Output the [x, y] coordinate of the center of the cell containing the given text.  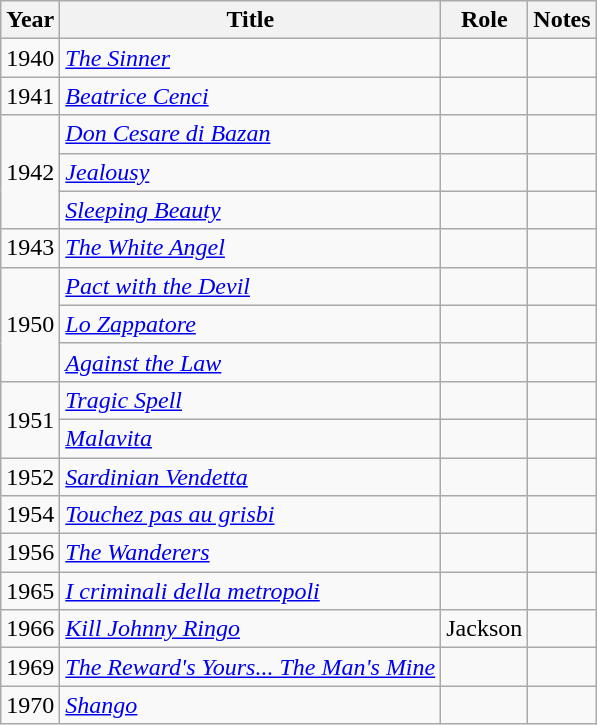
1950 [30, 324]
Jackson [484, 629]
1943 [30, 248]
I criminali della metropoli [250, 591]
Year [30, 20]
Pact with the Devil [250, 286]
Notes [562, 20]
1970 [30, 705]
The Sinner [250, 58]
Beatrice Cenci [250, 96]
Sardinian Vendetta [250, 477]
1965 [30, 591]
1969 [30, 667]
Tragic Spell [250, 400]
Malavita [250, 438]
The Reward's Yours... The Man's Mine [250, 667]
Against the Law [250, 362]
Lo Zappatore [250, 324]
Role [484, 20]
Sleeping Beauty [250, 210]
1940 [30, 58]
1951 [30, 419]
Jealousy [250, 172]
Kill Johnny Ringo [250, 629]
1941 [30, 96]
1956 [30, 553]
Shango [250, 705]
Touchez pas au grisbi [250, 515]
The Wanderers [250, 553]
The White Angel [250, 248]
Title [250, 20]
1952 [30, 477]
1966 [30, 629]
1942 [30, 172]
1954 [30, 515]
Don Cesare di Bazan [250, 134]
